Determine the (X, Y) coordinate at the center of the cell enclosing the given text.  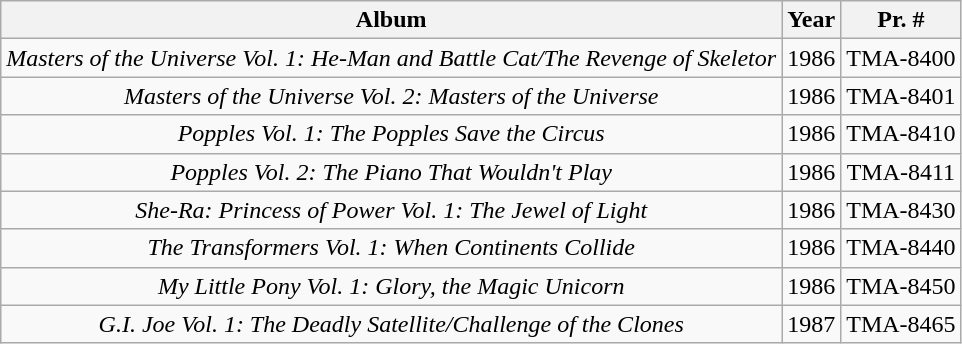
TMA-8410 (901, 134)
G.I. Joe Vol. 1: The Deadly Satellite/Challenge of the Clones (392, 324)
Album (392, 20)
Popples Vol. 2: The Piano That Wouldn't Play (392, 172)
Masters of the Universe Vol. 1: He-Man and Battle Cat/The Revenge of Skeletor (392, 58)
TMA-8450 (901, 286)
The Transformers Vol. 1: When Continents Collide (392, 248)
Popples Vol. 1: The Popples Save the Circus (392, 134)
TMA-8411 (901, 172)
Pr. # (901, 20)
Masters of the Universe Vol. 2: Masters of the Universe (392, 96)
TMA-8465 (901, 324)
My Little Pony Vol. 1: Glory, the Magic Unicorn (392, 286)
She-Ra: Princess of Power Vol. 1: The Jewel of Light (392, 210)
1987 (812, 324)
Year (812, 20)
TMA-8401 (901, 96)
TMA-8430 (901, 210)
TMA-8440 (901, 248)
TMA-8400 (901, 58)
